Find where the given text appears and provide that cell's center as [x, y] coordinate. 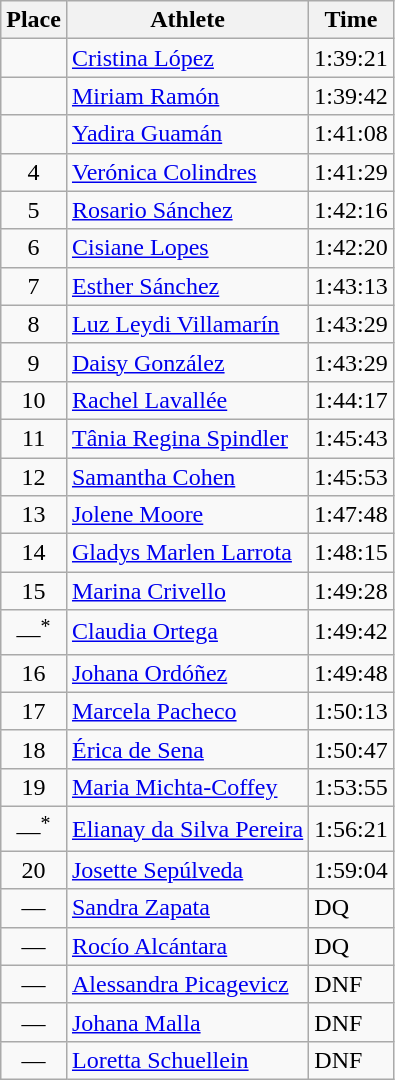
8 [34, 324]
9 [34, 362]
5 [34, 210]
Loretta Schuellein [187, 1060]
Tânia Regina Spindler [187, 438]
Verónica Colindres [187, 172]
Samantha Cohen [187, 477]
1:39:42 [351, 96]
1:49:28 [351, 591]
Luz Leydi Villamarín [187, 324]
1:56:21 [351, 830]
Cisiane Lopes [187, 248]
1:45:43 [351, 438]
13 [34, 515]
Johana Malla [187, 1022]
1:50:47 [351, 749]
Athlete [187, 20]
Sandra Zapata [187, 908]
1:39:21 [351, 58]
10 [34, 400]
4 [34, 172]
Marina Crivello [187, 591]
12 [34, 477]
Daisy González [187, 362]
1:47:48 [351, 515]
1:43:13 [351, 286]
Cristina López [187, 58]
Johana Ordóñez [187, 673]
Érica de Sena [187, 749]
11 [34, 438]
Time [351, 20]
1:44:17 [351, 400]
1:49:48 [351, 673]
Rocío Alcántara [187, 946]
1:49:42 [351, 632]
1:45:53 [351, 477]
1:48:15 [351, 553]
1:59:04 [351, 870]
1:42:20 [351, 248]
Yadira Guamán [187, 134]
Elianay da Silva Pereira [187, 830]
Josette Sepúlveda [187, 870]
Rosario Sánchez [187, 210]
Claudia Ortega [187, 632]
18 [34, 749]
Rachel Lavallée [187, 400]
14 [34, 553]
1:53:55 [351, 787]
1:41:08 [351, 134]
Alessandra Picagevicz [187, 984]
6 [34, 248]
Gladys Marlen Larrota [187, 553]
1:42:16 [351, 210]
15 [34, 591]
Maria Michta-Coffey [187, 787]
19 [34, 787]
1:41:29 [351, 172]
Marcela Pacheco [187, 711]
17 [34, 711]
1:50:13 [351, 711]
Miriam Ramón [187, 96]
Jolene Moore [187, 515]
Esther Sánchez [187, 286]
20 [34, 870]
16 [34, 673]
Place [34, 20]
7 [34, 286]
